Find where the given text appears and provide that cell's center as (x, y) coordinate. 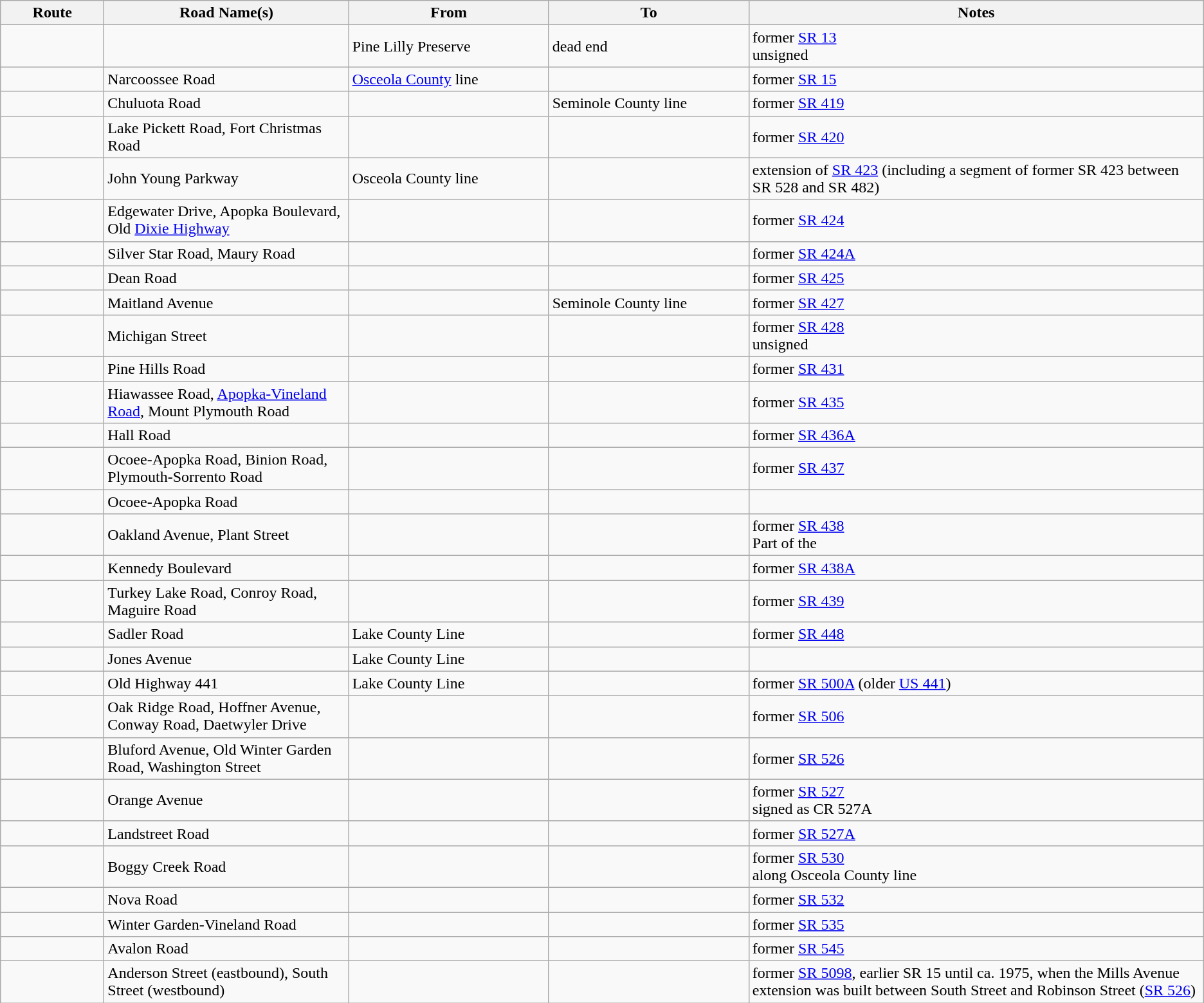
Edgewater Drive, Apopka Boulevard, Old Dixie Highway (226, 220)
Avalon Road (226, 949)
Michigan Street (226, 336)
Pine Lilly Preserve (449, 46)
former SR 527signed as CR 527A (976, 800)
Lake Pickett Road, Fort Christmas Road (226, 136)
former SR 439 (976, 601)
former SR 438A (976, 568)
Hiawassee Road, Apopka-Vineland Road, Mount Plymouth Road (226, 401)
From (449, 13)
Silver Star Road, Maury Road (226, 253)
Ocoee-Apopka Road (226, 502)
Ocoee-Apopka Road, Binion Road, Plymouth-Sorrento Road (226, 468)
former SR 530along Osceola County line (976, 866)
former SR 431 (976, 369)
Landstreet Road (226, 833)
Dean Road (226, 278)
Nova Road (226, 899)
former SR 436A (976, 436)
Chuluota Road (226, 104)
former SR 424A (976, 253)
Bluford Avenue, Old Winter Garden Road, Washington Street (226, 758)
extension of SR 423 (including a segment of former SR 423 between SR 528 and SR 482) (976, 179)
former SR 428unsigned (976, 336)
John Young Parkway (226, 179)
former SR 527A (976, 833)
Orange Avenue (226, 800)
Sadler Road (226, 634)
Winter Garden-Vineland Road (226, 925)
former SR 5098, earlier SR 15 until ca. 1975, when the Mills Avenue extension was built between South Street and Robinson Street (SR 526) (976, 982)
former SR 532 (976, 899)
Oakland Avenue, Plant Street (226, 535)
Pine Hills Road (226, 369)
dead end (648, 46)
Oak Ridge Road, Hoffner Avenue, Conway Road, Daetwyler Drive (226, 717)
Turkey Lake Road, Conroy Road, Maguire Road (226, 601)
former SR 506 (976, 717)
Jones Avenue (226, 659)
To (648, 13)
former SR 419 (976, 104)
former SR 420 (976, 136)
Road Name(s) (226, 13)
former SR 535 (976, 925)
former SR 437 (976, 468)
Narcoossee Road (226, 79)
former SR 545 (976, 949)
former SR 438Part of the (976, 535)
former SR 500A (older US 441) (976, 683)
former SR 425 (976, 278)
former SR 427 (976, 302)
Route (53, 13)
Anderson Street (eastbound), South Street (westbound) (226, 982)
Maitland Avenue (226, 302)
Boggy Creek Road (226, 866)
Old Highway 441 (226, 683)
former SR 448 (976, 634)
former SR 13unsigned (976, 46)
former SR 15 (976, 79)
former SR 435 (976, 401)
former SR 424 (976, 220)
Kennedy Boulevard (226, 568)
Hall Road (226, 436)
former SR 526 (976, 758)
Notes (976, 13)
